Determine the (X, Y) coordinate at the center of the cell enclosing the given text.  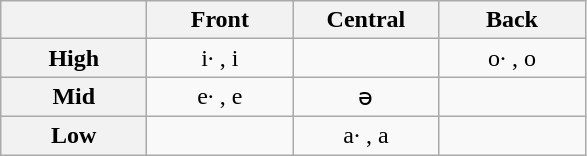
Back (512, 20)
o· , o (512, 58)
Central (366, 20)
High (74, 58)
a· , a (366, 135)
e· , e (220, 97)
ə (366, 97)
Low (74, 135)
Front (220, 20)
i· , i (220, 58)
Mid (74, 97)
